Locate the cell with the specified text and output its [X, Y] center coordinate. 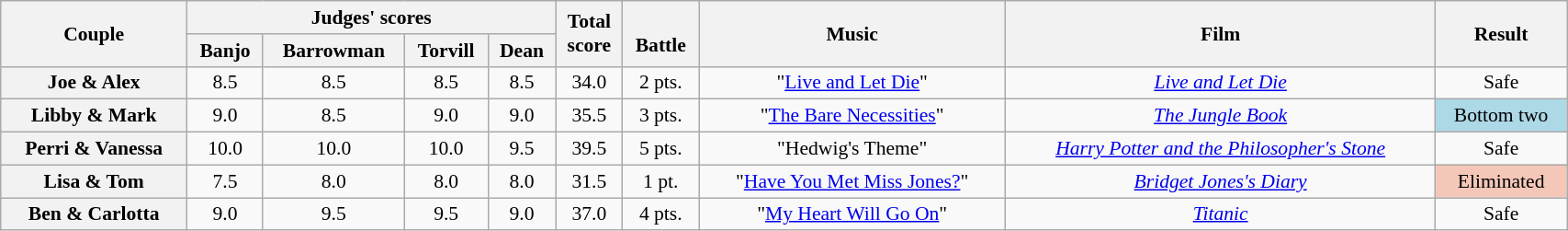
Eliminated [1501, 181]
Battle [661, 33]
"Live and Let Die" [852, 83]
Harry Potter and the Philosopher's Stone [1221, 149]
37.0 [590, 214]
Music [852, 33]
31.5 [590, 181]
Totalscore [590, 33]
4 pts. [661, 214]
1 pt. [661, 181]
Barrowman [333, 51]
Torvill [446, 51]
35.5 [590, 116]
Result [1501, 33]
3 pts. [661, 116]
7.5 [226, 181]
Perri & Vanessa [94, 149]
The Jungle Book [1221, 116]
Couple [94, 33]
Joe & Alex [94, 83]
"The Bare Necessities" [852, 116]
34.0 [590, 83]
2 pts. [661, 83]
Ben & Carlotta [94, 214]
Lisa & Tom [94, 181]
Bottom two [1501, 116]
"Have You Met Miss Jones?" [852, 181]
Bridget Jones's Diary [1221, 181]
Titanic [1221, 214]
Live and Let Die [1221, 83]
Banjo [226, 51]
39.5 [590, 149]
5 pts. [661, 149]
"My Heart Will Go On" [852, 214]
Dean [522, 51]
Judges' scores [371, 17]
Libby & Mark [94, 116]
Film [1221, 33]
"Hedwig's Theme" [852, 149]
